Scan for the cell matching the given text and deliver its [X, Y] coordinate at center. 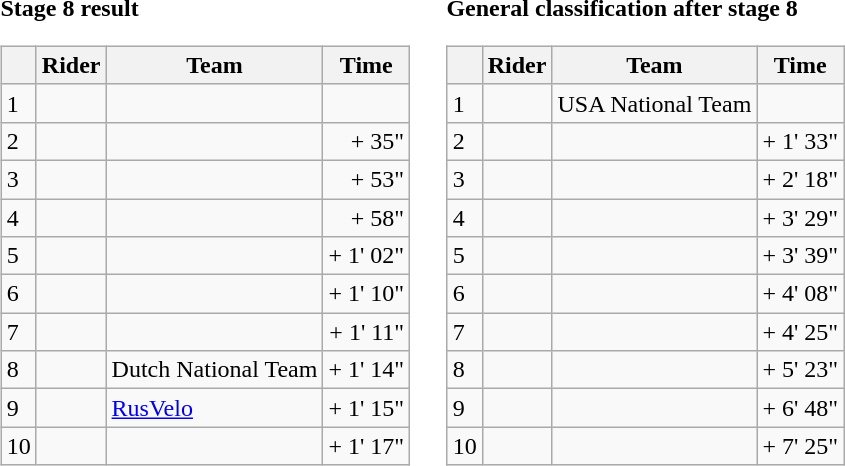
+ 1' 11" [366, 332]
+ 6' 48" [800, 408]
+ 7' 25" [800, 446]
+ 5' 23" [800, 370]
+ 1' 33" [800, 141]
+ 35" [366, 141]
+ 1' 15" [366, 408]
+ 1' 17" [366, 446]
+ 4' 25" [800, 332]
+ 1' 10" [366, 294]
+ 58" [366, 217]
+ 2' 18" [800, 179]
+ 1' 02" [366, 256]
USA National Team [654, 103]
+ 3' 29" [800, 217]
+ 1' 14" [366, 370]
+ 4' 08" [800, 294]
+ 3' 39" [800, 256]
Dutch National Team [214, 370]
RusVelo [214, 408]
+ 53" [366, 179]
